Determine the (x, y) coordinate at the center of the cell enclosing the given text.  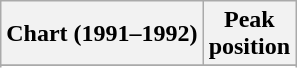
Peak position (249, 34)
Chart (1991–1992) (102, 34)
